Locate the cell with the specified text and output its [X, Y] center coordinate. 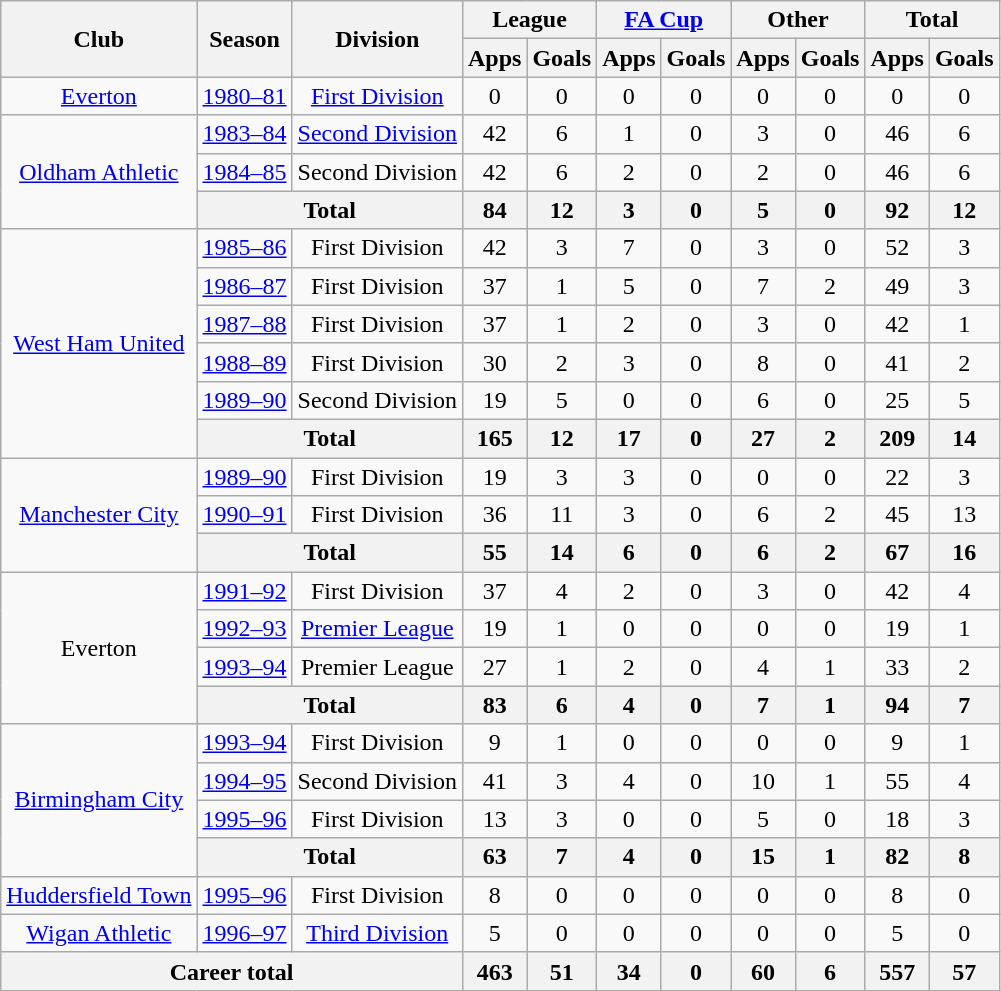
Wigan Athletic [99, 933]
52 [897, 248]
1984–85 [244, 172]
82 [897, 857]
1991–92 [244, 591]
33 [897, 667]
22 [897, 477]
84 [494, 210]
25 [897, 400]
Third Division [377, 933]
15 [763, 857]
FA Cup [664, 20]
17 [629, 438]
18 [897, 819]
1996–97 [244, 933]
1990–91 [244, 515]
1985–86 [244, 248]
165 [494, 438]
1980–81 [244, 96]
36 [494, 515]
11 [562, 515]
57 [964, 971]
1994–95 [244, 781]
Season [244, 39]
Huddersfield Town [99, 895]
1987–88 [244, 324]
1988–89 [244, 362]
1992–93 [244, 629]
Oldham Athletic [99, 172]
1983–84 [244, 134]
Manchester City [99, 515]
10 [763, 781]
Birmingham City [99, 800]
94 [897, 705]
557 [897, 971]
83 [494, 705]
Club [99, 39]
49 [897, 286]
63 [494, 857]
34 [629, 971]
30 [494, 362]
67 [897, 553]
209 [897, 438]
1986–87 [244, 286]
60 [763, 971]
Career total [232, 971]
92 [897, 210]
51 [562, 971]
West Ham United [99, 343]
45 [897, 515]
Division [377, 39]
League [529, 20]
16 [964, 553]
Other [798, 20]
463 [494, 971]
